Output the [x, y] coordinate of the center of the cell containing the given text.  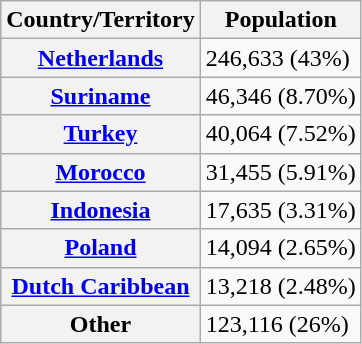
Dutch Caribbean [100, 286]
Indonesia [100, 210]
31,455 (5.91%) [280, 172]
Suriname [100, 96]
17,635 (3.31%) [280, 210]
13,218 (2.48%) [280, 286]
40,064 (7.52%) [280, 134]
Morocco [100, 172]
Poland [100, 248]
Turkey [100, 134]
Country/Territory [100, 20]
Netherlands [100, 58]
14,094 (2.65%) [280, 248]
Other [100, 324]
246,633 (43%) [280, 58]
Population [280, 20]
46,346 (8.70%) [280, 96]
123,116 (26%) [280, 324]
